Detect which cell encompasses the target text, then output its (x, y) center coordinate. 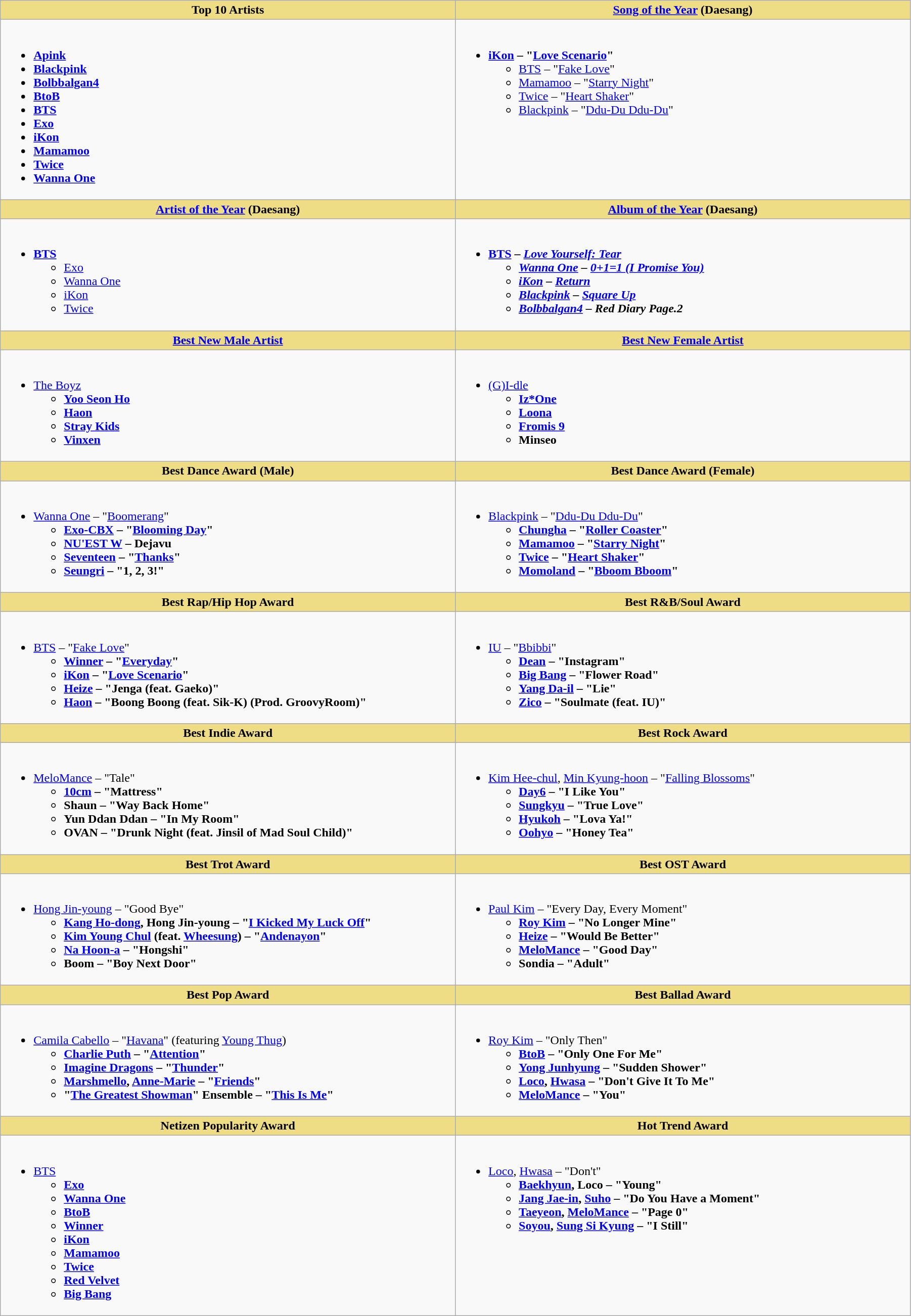
Song of the Year (Daesang) (683, 10)
Paul Kim – "Every Day, Every Moment"Roy Kim – "No Longer Mine"Heize – "Would Be Better"MeloMance – "Good Day"Sondia – "Adult" (683, 930)
Best Rock Award (683, 733)
iKon – "Love Scenario"BTS – "Fake Love"Mamamoo – "Starry Night"Twice – "Heart Shaker"Blackpink – "Ddu-Du Ddu-Du" (683, 110)
BTS – Love Yourself: TearWanna One – 0+1=1 (I Promise You)iKon – ReturnBlackpink – Square UpBolbbalgan4 – Red Diary Page.2 (683, 275)
Best Dance Award (Male) (228, 471)
Best Indie Award (228, 733)
Best Ballad Award (683, 995)
BTS – "Fake Love"Winner – "Everyday"iKon – "Love Scenario"Heize – "Jenga (feat. Gaeko)"Haon – "Boong Boong (feat. Sik-K) (Prod. GroovyRoom)" (228, 667)
Best New Male Artist (228, 340)
BTSExoWanna OneiKonTwice (228, 275)
Wanna One – "Boomerang"Exo-CBX – "Blooming Day"NU'EST W – DejavuSeventeen – "Thanks"Seungri – "1, 2, 3!" (228, 537)
Best OST Award (683, 864)
BTSExoWanna OneBtoBWinneriKonMamamooTwiceRed VelvetBig Bang (228, 1226)
Roy Kim – "Only Then"BtoB – "Only One For Me"Yong Junhyung – "Sudden Shower"Loco, Hwasa – "Don't Give It To Me"MeloMance – "You" (683, 1060)
IU – "Bbibbi"Dean – "Instagram"Big Bang – "Flower Road"Yang Da-il – "Lie"Zico – "Soulmate (feat. IU)" (683, 667)
(G)I-dleIz*OneLoonaFromis 9Minseo (683, 405)
Best Trot Award (228, 864)
Hot Trend Award (683, 1126)
Album of the Year (Daesang) (683, 209)
Top 10 Artists (228, 10)
Best Dance Award (Female) (683, 471)
Blackpink – "Ddu-Du Ddu-Du"Chungha – "Roller Coaster"Mamamoo – "Starry Night"Twice – "Heart Shaker"Momoland – "Bboom Bboom" (683, 537)
Artist of the Year (Daesang) (228, 209)
Best Rap/Hip Hop Award (228, 602)
Best R&B/Soul Award (683, 602)
Loco, Hwasa – "Don't"Baekhyun, Loco – "Young"Jang Jae-in, Suho – "Do You Have a Moment"Taeyeon, MeloMance – "Page 0"Soyou, Sung Si Kyung – "I Still" (683, 1226)
The BoyzYoo Seon HoHaonStray KidsVinxen (228, 405)
Netizen Popularity Award (228, 1126)
ApinkBlackpinkBolbbalgan4BtoBBTSExoiKonMamamooTwiceWanna One (228, 110)
Best Pop Award (228, 995)
Kim Hee-chul, Min Kyung-hoon – "Falling Blossoms"Day6 – "I Like You"Sungkyu – "True Love"Hyukoh – "Lova Ya!"Oohyo – "Honey Tea" (683, 798)
MeloMance – "Tale"10cm – "Mattress"Shaun – "Way Back Home"Yun Ddan Ddan – "In My Room"OVAN – "Drunk Night (feat. Jinsil of Mad Soul Child)" (228, 798)
Best New Female Artist (683, 340)
